Extract the (X, Y) coordinate from the center of the cell holding the provided text.  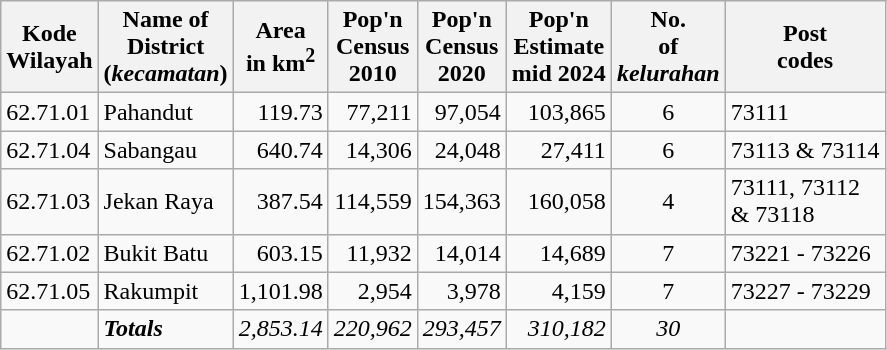
387.54 (280, 202)
62.71.05 (50, 291)
No.ofkelurahan (668, 47)
Area in km2 (280, 47)
62.71.01 (50, 112)
Kode Wilayah (50, 47)
640.74 (280, 150)
Pop'nCensus2010 (372, 47)
Sabangau (166, 150)
11,932 (372, 253)
293,457 (462, 329)
310,182 (558, 329)
114,559 (372, 202)
Pop'nEstimatemid 2024 (558, 47)
Pop'nCensus2020 (462, 47)
220,962 (372, 329)
2,853.14 (280, 329)
103,865 (558, 112)
27,411 (558, 150)
14,306 (372, 150)
62.71.03 (50, 202)
Name ofDistrict(kecamatan) (166, 47)
Bukit Batu (166, 253)
73113 & 73114 (805, 150)
2,954 (372, 291)
Jekan Raya (166, 202)
Postcodes (805, 47)
73227 - 73229 (805, 291)
97,054 (462, 112)
4,159 (558, 291)
4 (668, 202)
160,058 (558, 202)
Rakumpit (166, 291)
73111 (805, 112)
24,048 (462, 150)
73111, 73112 & 73118 (805, 202)
62.71.04 (50, 150)
603.15 (280, 253)
73221 - 73226 (805, 253)
1,101.98 (280, 291)
62.71.02 (50, 253)
154,363 (462, 202)
119.73 (280, 112)
77,211 (372, 112)
14,689 (558, 253)
30 (668, 329)
14,014 (462, 253)
Totals (166, 329)
3,978 (462, 291)
Pahandut (166, 112)
